Output the (X, Y) coordinate of the center of the cell containing the given text.  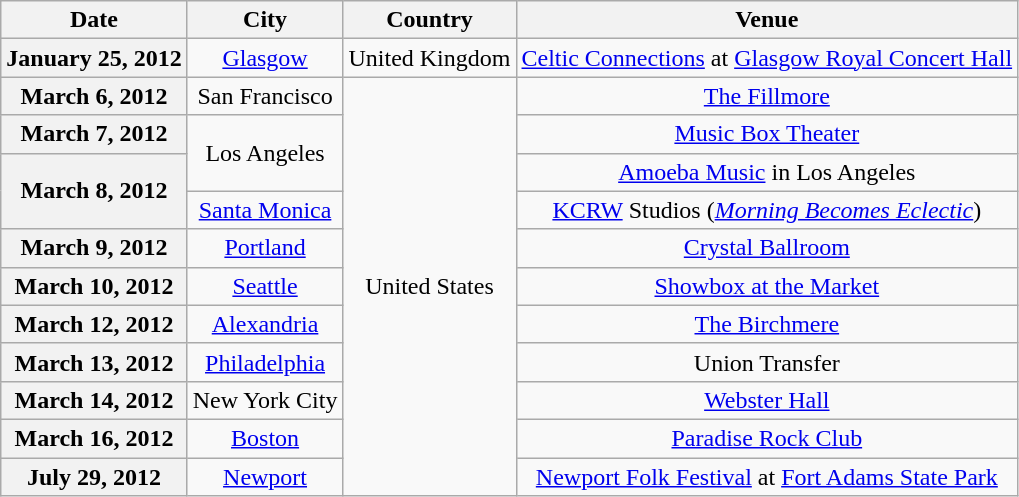
Country (430, 20)
The Fillmore (767, 96)
Seattle (265, 286)
New York City (265, 400)
March 13, 2012 (94, 362)
Glasgow (265, 58)
Date (94, 20)
Crystal Ballroom (767, 248)
Union Transfer (767, 362)
KCRW Studios (Morning Becomes Eclectic) (767, 210)
July 29, 2012 (94, 477)
Venue (767, 20)
Los Angeles (265, 153)
March 10, 2012 (94, 286)
Showbox at the Market (767, 286)
Celtic Connections at Glasgow Royal Concert Hall (767, 58)
United Kingdom (430, 58)
Amoeba Music in Los Angeles (767, 172)
Paradise Rock Club (767, 438)
Webster Hall (767, 400)
January 25, 2012 (94, 58)
Alexandria (265, 324)
March 6, 2012 (94, 96)
City (265, 20)
March 9, 2012 (94, 248)
March 8, 2012 (94, 191)
The Birchmere (767, 324)
Portland (265, 248)
United States (430, 286)
Newport (265, 477)
San Francisco (265, 96)
Boston (265, 438)
March 7, 2012 (94, 134)
March 12, 2012 (94, 324)
Newport Folk Festival at Fort Adams State Park (767, 477)
March 16, 2012 (94, 438)
Santa Monica (265, 210)
Philadelphia (265, 362)
Music Box Theater (767, 134)
March 14, 2012 (94, 400)
